Scan for the cell matching the given text and deliver its (X, Y) coordinate at center. 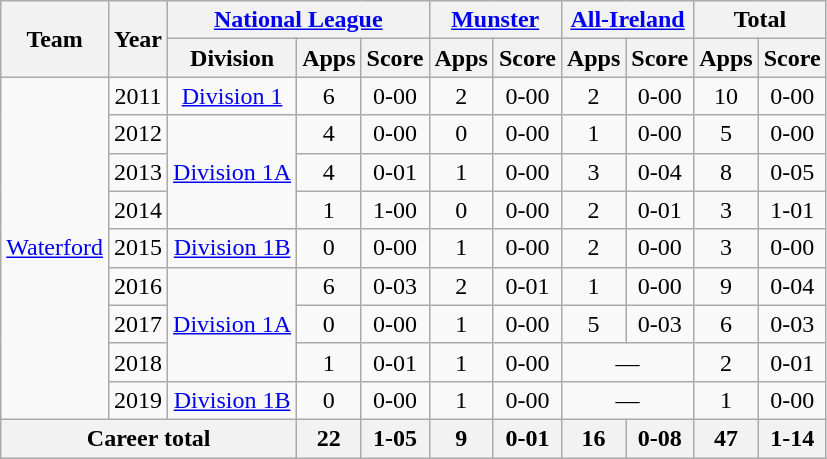
22 (329, 438)
Total (760, 20)
16 (593, 438)
National League (298, 20)
0-08 (660, 438)
1-01 (792, 210)
0-05 (792, 172)
Career total (149, 438)
1-14 (792, 438)
8 (726, 172)
Year (138, 39)
2018 (138, 362)
2019 (138, 400)
2013 (138, 172)
10 (726, 96)
2012 (138, 134)
Division (232, 58)
Division 1 (232, 96)
Team (55, 39)
Munster (495, 20)
47 (726, 438)
2014 (138, 210)
2015 (138, 248)
All-Ireland (627, 20)
2011 (138, 96)
1-05 (395, 438)
2017 (138, 324)
Waterford (55, 248)
1-00 (395, 210)
2016 (138, 286)
